Locate the cell with the specified text and output its (X, Y) center coordinate. 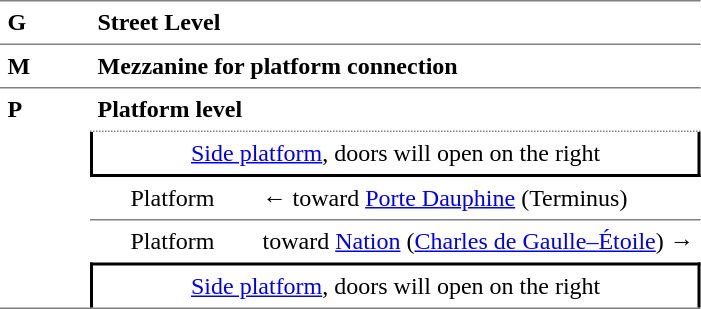
G (45, 24)
Platform level (396, 110)
P (45, 198)
M (45, 67)
← toward Porte Dauphine (Terminus) (478, 199)
Mezzanine for platform connection (396, 67)
toward Nation (Charles de Gaulle–Étoile) → (478, 241)
Street Level (396, 24)
